From the cell containing the given text, extract its center point as (x, y) coordinate. 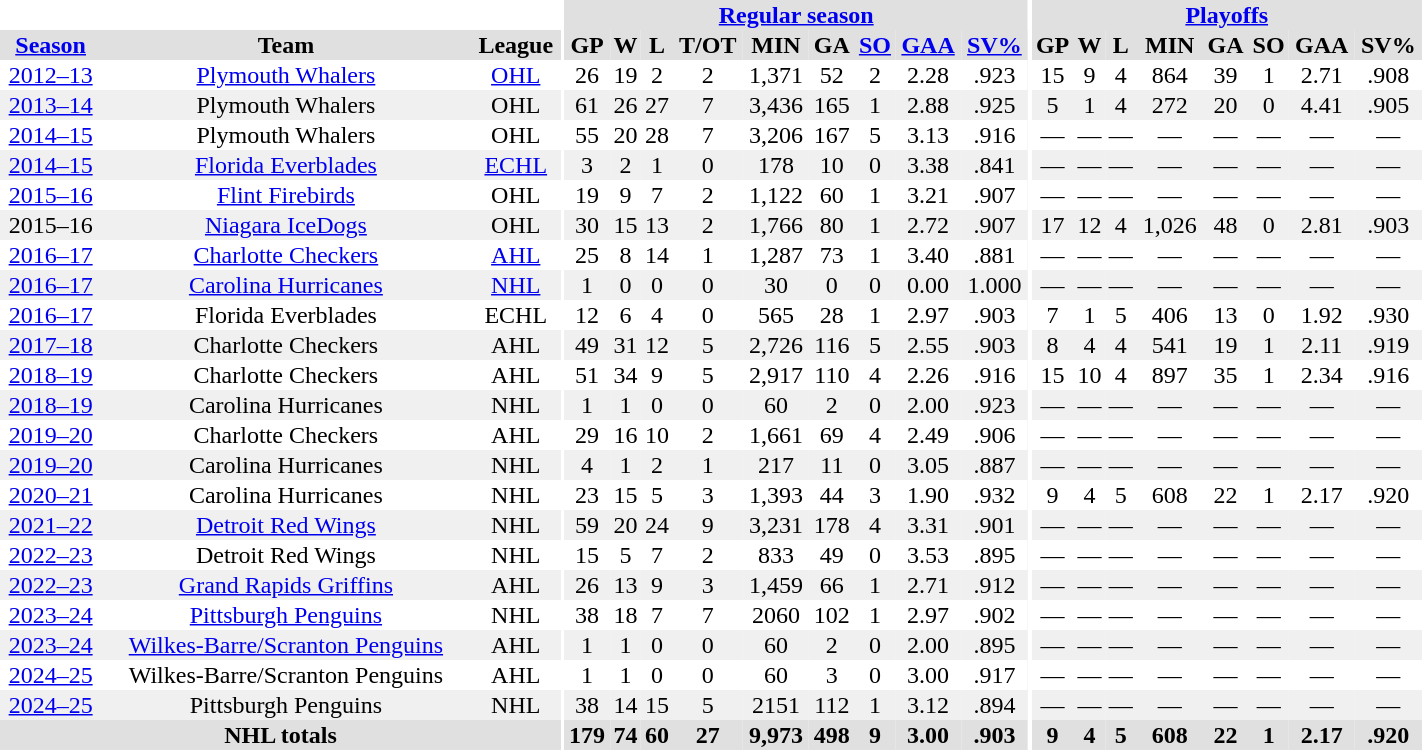
3.40 (928, 255)
.917 (994, 675)
.902 (994, 615)
61 (586, 105)
2060 (776, 615)
2,917 (776, 375)
.905 (1388, 105)
.932 (994, 495)
565 (776, 315)
2.72 (928, 225)
.841 (994, 165)
39 (1226, 75)
24 (656, 525)
3.53 (928, 555)
11 (832, 465)
16 (626, 435)
1,459 (776, 585)
3,231 (776, 525)
406 (1170, 315)
2151 (776, 705)
3.05 (928, 465)
2.49 (928, 435)
3.13 (928, 135)
1,766 (776, 225)
6 (626, 315)
1,026 (1170, 225)
864 (1170, 75)
2013–14 (50, 105)
2,726 (776, 345)
34 (626, 375)
48 (1226, 225)
3.12 (928, 705)
9,973 (776, 735)
498 (832, 735)
4.41 (1322, 105)
1,393 (776, 495)
66 (832, 585)
1,661 (776, 435)
2017–18 (50, 345)
272 (1170, 105)
59 (586, 525)
17 (1052, 225)
217 (776, 465)
1,371 (776, 75)
2.26 (928, 375)
Flint Firebirds (286, 195)
102 (832, 615)
18 (626, 615)
Playoffs (1226, 15)
.881 (994, 255)
NHL totals (280, 735)
T/OT (708, 45)
3.21 (928, 195)
.930 (1388, 315)
0.00 (928, 285)
3,206 (776, 135)
897 (1170, 375)
2.88 (928, 105)
3,436 (776, 105)
.906 (994, 435)
35 (1226, 375)
2012–13 (50, 75)
.901 (994, 525)
55 (586, 135)
31 (626, 345)
1,122 (776, 195)
25 (586, 255)
League (516, 45)
165 (832, 105)
.894 (994, 705)
.887 (994, 465)
2020–21 (50, 495)
Team (286, 45)
3.38 (928, 165)
52 (832, 75)
2.34 (1322, 375)
1,287 (776, 255)
1.92 (1322, 315)
110 (832, 375)
2021–22 (50, 525)
167 (832, 135)
80 (832, 225)
74 (626, 735)
3.31 (928, 525)
69 (832, 435)
29 (586, 435)
2.28 (928, 75)
Niagara IceDogs (286, 225)
73 (832, 255)
23 (586, 495)
833 (776, 555)
1.90 (928, 495)
Regular season (796, 15)
2.11 (1322, 345)
.919 (1388, 345)
51 (586, 375)
116 (832, 345)
44 (832, 495)
541 (1170, 345)
.912 (994, 585)
2.55 (928, 345)
Season (50, 45)
2.81 (1322, 225)
179 (586, 735)
Grand Rapids Griffins (286, 585)
1.000 (994, 285)
112 (832, 705)
.908 (1388, 75)
.925 (994, 105)
